Return the [X, Y] coordinate for the center point of the cell that contains the specified text.  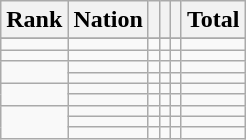
Total [213, 20]
Rank [34, 20]
Nation [108, 20]
